From the cell containing the given text, extract its center point as [X, Y] coordinate. 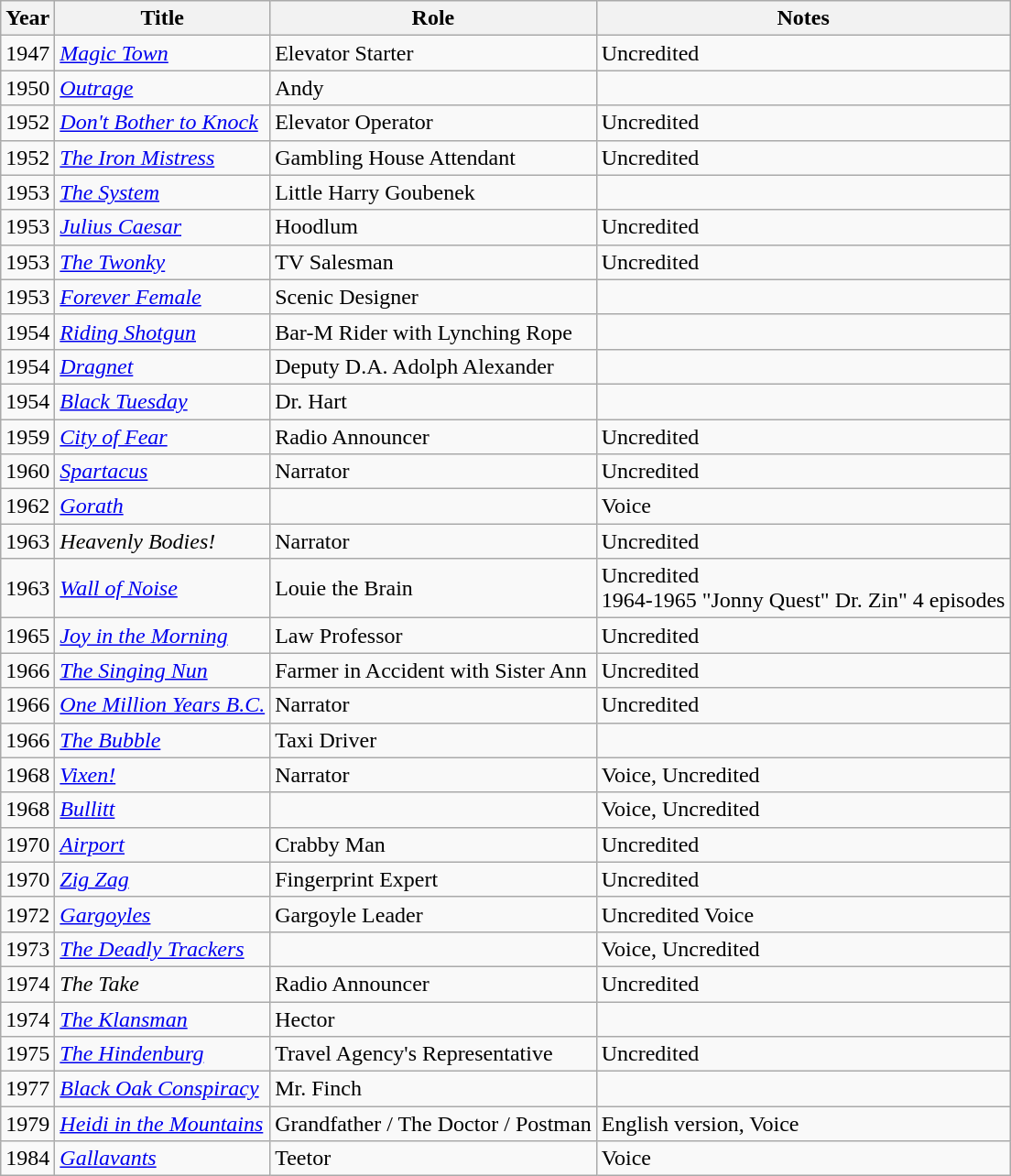
Vixen! [163, 775]
Louie the Brain [434, 588]
1973 [27, 949]
Don't Bother to Knock [163, 123]
Gallavants [163, 1159]
1977 [27, 1089]
Gambling House Attendant [434, 158]
Dr. Hart [434, 401]
1962 [27, 506]
The Klansman [163, 1019]
Zig Zag [163, 879]
Heidi in the Mountains [163, 1124]
Crabby Man [434, 844]
Riding Shotgun [163, 332]
The System [163, 192]
Title [163, 18]
Gorath [163, 506]
Grandfather / The Doctor / Postman [434, 1124]
1984 [27, 1159]
The Deadly Trackers [163, 949]
Wall of Noise [163, 588]
Black Tuesday [163, 401]
The Twonky [163, 262]
Julius Caesar [163, 227]
Gargoyles [163, 914]
Andy [434, 88]
Joy in the Morning [163, 636]
Gargoyle Leader [434, 914]
1947 [27, 53]
The Take [163, 984]
1950 [27, 88]
Travel Agency's Representative [434, 1054]
Elevator Starter [434, 53]
One Million Years B.C. [163, 705]
Notes [803, 18]
Role [434, 18]
Black Oak Conspiracy [163, 1089]
TV Salesman [434, 262]
Fingerprint Expert [434, 879]
Scenic Designer [434, 297]
Law Professor [434, 636]
Teetor [434, 1159]
1975 [27, 1054]
Little Harry Goubenek [434, 192]
1965 [27, 636]
1979 [27, 1124]
The Iron Mistress [163, 158]
Outrage [163, 88]
Deputy D.A. Adolph Alexander [434, 366]
The Hindenburg [163, 1054]
Forever Female [163, 297]
1960 [27, 472]
Airport [163, 844]
1959 [27, 437]
Magic Town [163, 53]
Bullitt [163, 810]
Uncredited Voice [803, 914]
English version, Voice [803, 1124]
Bar-M Rider with Lynching Rope [434, 332]
Hector [434, 1019]
Hoodlum [434, 227]
Uncredited1964-1965 "Jonny Quest" Dr. Zin" 4 episodes [803, 588]
Taxi Driver [434, 740]
City of Fear [163, 437]
Heavenly Bodies! [163, 541]
Dragnet [163, 366]
Year [27, 18]
The Singing Nun [163, 670]
Elevator Operator [434, 123]
The Bubble [163, 740]
1972 [27, 914]
Spartacus [163, 472]
Mr. Finch [434, 1089]
Farmer in Accident with Sister Ann [434, 670]
